Return (X, Y) of the center of cell containing provided text 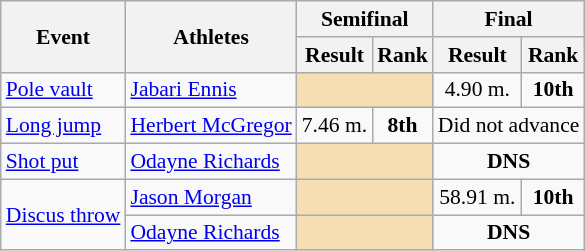
8th (402, 126)
Pole vault (64, 90)
Event (64, 36)
7.46 m. (334, 126)
Long jump (64, 126)
Semifinal (365, 19)
Jason Morgan (210, 197)
Herbert McGregor (210, 126)
4.90 m. (478, 90)
Discus throw (64, 214)
Athletes (210, 36)
58.91 m. (478, 197)
Jabari Ennis (210, 90)
Final (509, 19)
Shot put (64, 162)
Did not advance (509, 126)
